Pinpoint the cell where the given text exists, returning its (X, Y) midpoint coordinate. 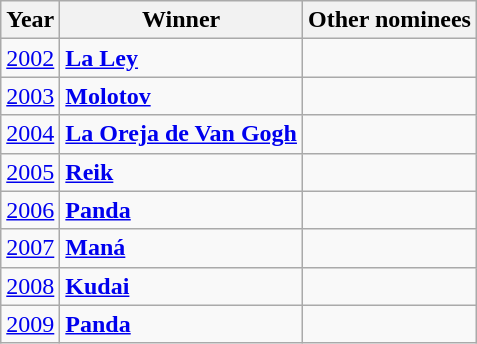
2005 (30, 172)
Reik (182, 172)
2007 (30, 248)
La Ley (182, 58)
2006 (30, 210)
2008 (30, 286)
Winner (182, 20)
Maná (182, 248)
La Oreja de Van Gogh (182, 134)
Year (30, 20)
2003 (30, 96)
2009 (30, 324)
Other nominees (389, 20)
2002 (30, 58)
2004 (30, 134)
Kudai (182, 286)
Molotov (182, 96)
